Find where the given text appears and provide that cell's center as (x, y) coordinate. 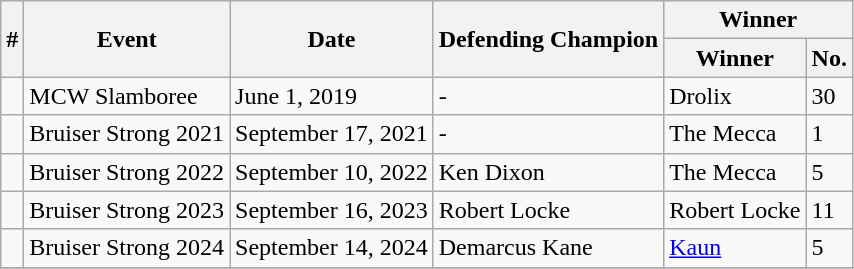
11 (829, 210)
# (12, 39)
Bruiser Strong 2022 (127, 172)
Drolix (735, 96)
Kaun (735, 248)
Demarcus Kane (548, 248)
1 (829, 134)
September 17, 2021 (332, 134)
September 16, 2023 (332, 210)
September 10, 2022 (332, 172)
Date (332, 39)
Bruiser Strong 2021 (127, 134)
June 1, 2019 (332, 96)
MCW Slamboree (127, 96)
September 14, 2024 (332, 248)
No. (829, 58)
Ken Dixon (548, 172)
30 (829, 96)
Bruiser Strong 2023 (127, 210)
Event (127, 39)
Defending Champion (548, 39)
Bruiser Strong 2024 (127, 248)
